Locate the cell with the specified text and output its [x, y] center coordinate. 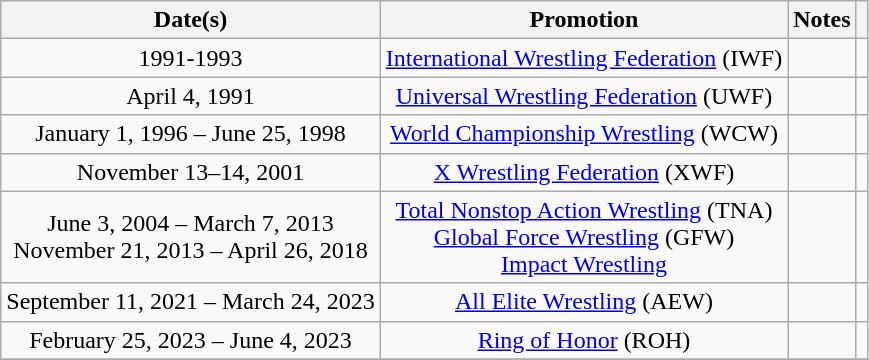
All Elite Wrestling (AEW) [584, 302]
September 11, 2021 – March 24, 2023 [190, 302]
January 1, 1996 – June 25, 1998 [190, 134]
World Championship Wrestling (WCW) [584, 134]
February 25, 2023 – June 4, 2023 [190, 340]
November 13–14, 2001 [190, 172]
Total Nonstop Action Wrestling (TNA)Global Force Wrestling (GFW)Impact Wrestling [584, 237]
Date(s) [190, 20]
April 4, 1991 [190, 96]
International Wrestling Federation (IWF) [584, 58]
Promotion [584, 20]
Universal Wrestling Federation (UWF) [584, 96]
X Wrestling Federation (XWF) [584, 172]
Ring of Honor (ROH) [584, 340]
1991-1993 [190, 58]
June 3, 2004 – March 7, 2013November 21, 2013 – April 26, 2018 [190, 237]
Notes [822, 20]
